Return the (x, y) coordinate for the center point of the cell that contains the specified text.  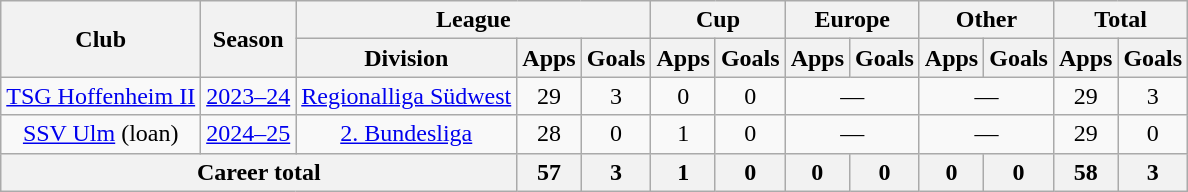
Regionalliga Südwest (406, 96)
Club (101, 39)
2024–25 (248, 134)
Cup (718, 20)
Division (406, 58)
SSV Ulm (loan) (101, 134)
Career total (259, 172)
28 (549, 134)
2023–24 (248, 96)
Europe (852, 20)
League (474, 20)
58 (1085, 172)
Season (248, 39)
57 (549, 172)
Total (1120, 20)
TSG Hoffenheim II (101, 96)
2. Bundesliga (406, 134)
Other (986, 20)
